For the text-containing cell, return its midpoint in [X, Y] coordinate format. 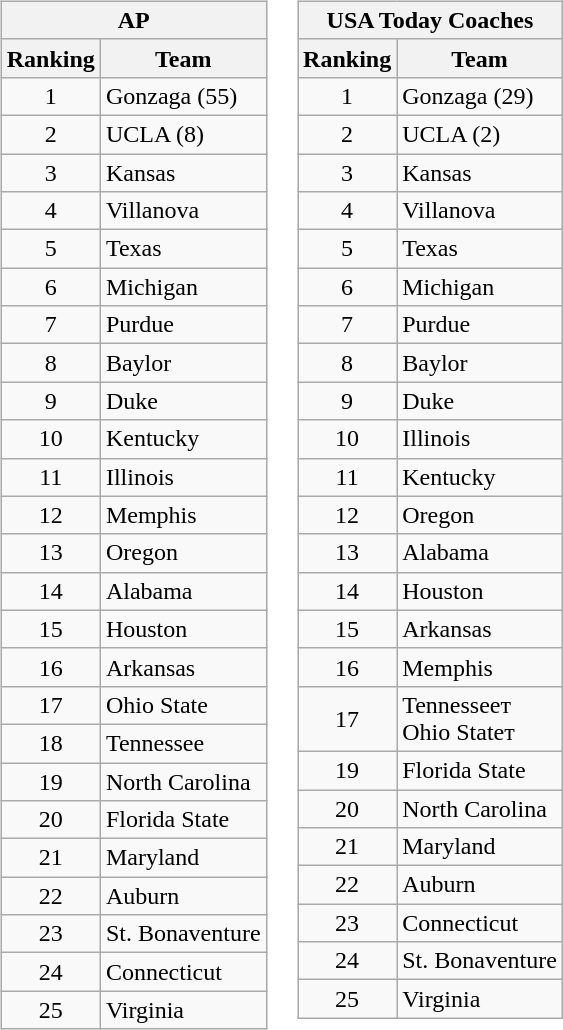
Gonzaga (55) [183, 96]
Gonzaga (29) [480, 96]
18 [50, 743]
UCLA (8) [183, 134]
USA Today Coaches [430, 20]
TennesseeтOhio Stateт [480, 718]
Tennessee [183, 743]
Ohio State [183, 705]
UCLA (2) [480, 134]
AP [134, 20]
